Capture the cell that displays the provided text and extract its (X, Y) central coordinate. 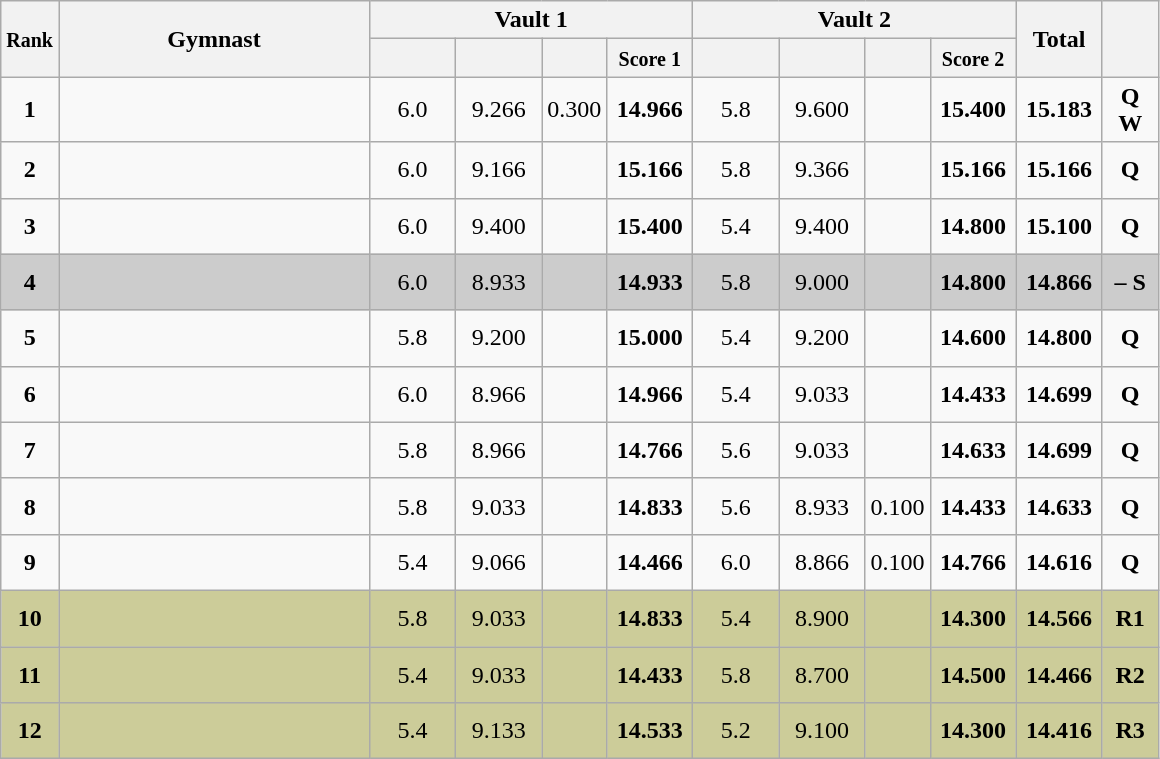
Score 2 (973, 58)
Total (1059, 39)
14.866 (1059, 282)
14.600 (973, 338)
R1 (1130, 618)
14.566 (1059, 618)
12 (30, 731)
0.300 (574, 110)
14.933 (650, 282)
2 (30, 170)
5.2 (736, 731)
14.500 (973, 674)
R2 (1130, 674)
8.866 (822, 562)
9.266 (499, 110)
Rank (30, 39)
– S (1130, 282)
Vault 2 (854, 20)
14.533 (650, 731)
Score 1 (650, 58)
11 (30, 674)
9.366 (822, 170)
R3 (1130, 731)
Vault 1 (532, 20)
8 (30, 506)
9 (30, 562)
9.600 (822, 110)
15.100 (1059, 226)
14.616 (1059, 562)
8.700 (822, 674)
Gymnast (214, 39)
10 (30, 618)
Q W (1130, 110)
15.000 (650, 338)
1 (30, 110)
9.166 (499, 170)
9.066 (499, 562)
3 (30, 226)
14.416 (1059, 731)
9.133 (499, 731)
15.183 (1059, 110)
8.900 (822, 618)
5 (30, 338)
4 (30, 282)
9.000 (822, 282)
9.100 (822, 731)
6 (30, 394)
7 (30, 450)
